Provide the [x, y] coordinate of the cell's center where the given text is located.  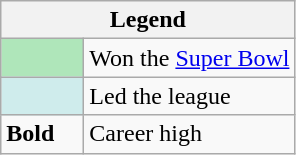
Bold [42, 134]
Legend [148, 20]
Career high [190, 134]
Led the league [190, 96]
Won the Super Bowl [190, 58]
